Locate the cell with the specified text and output its (X, Y) center coordinate. 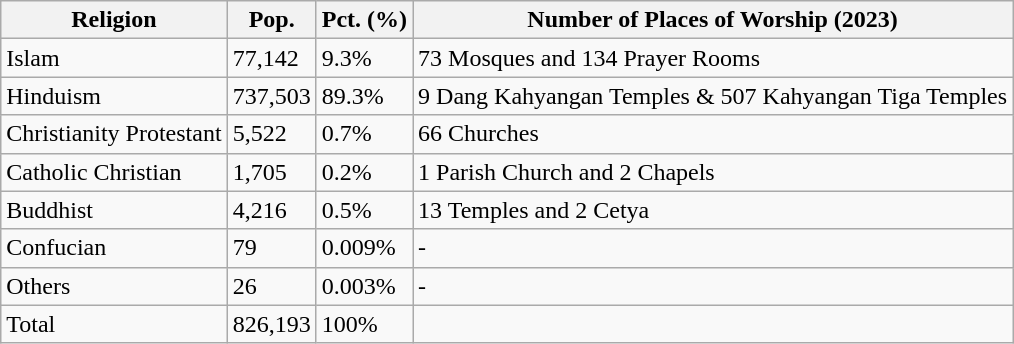
100% (364, 324)
5,522 (272, 134)
79 (272, 248)
13 Temples and 2 Cetya (713, 210)
Islam (114, 58)
1 Parish Church and 2 Chapels (713, 172)
Religion (114, 20)
0.5% (364, 210)
Total (114, 324)
1,705 (272, 172)
0.7% (364, 134)
Christianity Protestant (114, 134)
Others (114, 286)
826,193 (272, 324)
Catholic Christian (114, 172)
Hinduism (114, 96)
Pop. (272, 20)
26 (272, 286)
89.3% (364, 96)
Confucian (114, 248)
Buddhist (114, 210)
66 Churches (713, 134)
4,216 (272, 210)
Pct. (%) (364, 20)
Number of Places of Worship (2023) (713, 20)
0.009% (364, 248)
0.2% (364, 172)
73 Mosques and 134 Prayer Rooms (713, 58)
77,142 (272, 58)
9.3% (364, 58)
0.003% (364, 286)
9 Dang Kahyangan Temples & 507 Kahyangan Tiga Temples (713, 96)
737,503 (272, 96)
